Identify which cell holds the provided text, then report its [X, Y] central coordinate. 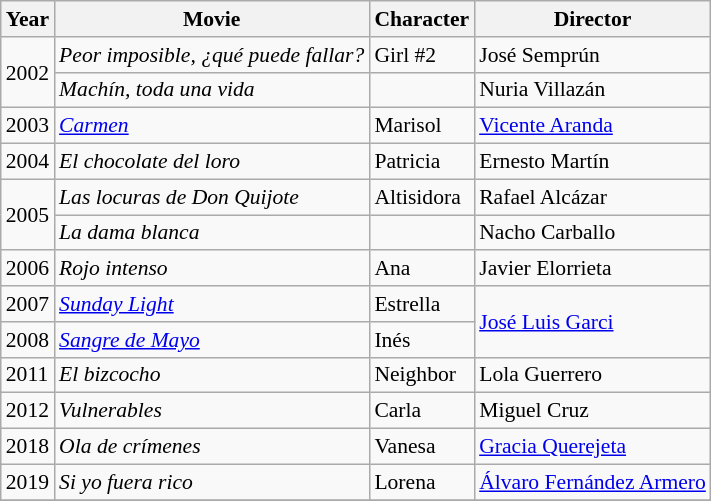
2007 [28, 304]
Gracia Querejeta [592, 447]
Nuria Villazán [592, 90]
Nacho Carballo [592, 233]
Vulnerables [212, 411]
Lola Guerrero [592, 375]
El bizcocho [212, 375]
Vanesa [422, 447]
Álvaro Fernández Armero [592, 482]
Neighbor [422, 375]
La dama blanca [212, 233]
Ola de crímenes [212, 447]
Sunday Light [212, 304]
Carla [422, 411]
Carmen [212, 126]
Ernesto Martín [592, 162]
Sangre de Mayo [212, 340]
2002 [28, 72]
José Semprún [592, 55]
Rojo intenso [212, 269]
2005 [28, 214]
2006 [28, 269]
Altisidora [422, 197]
2008 [28, 340]
Las locuras de Don Quijote [212, 197]
Marisol [422, 126]
Vicente Aranda [592, 126]
Character [422, 19]
Patricia [422, 162]
2003 [28, 126]
2018 [28, 447]
Ana [422, 269]
Machín, toda una vida [212, 90]
Inés [422, 340]
José Luis Garci [592, 322]
Lorena [422, 482]
2019 [28, 482]
Girl #2 [422, 55]
Movie [212, 19]
Estrella [422, 304]
2011 [28, 375]
Director [592, 19]
Year [28, 19]
Rafael Alcázar [592, 197]
El chocolate del loro [212, 162]
2004 [28, 162]
Miguel Cruz [592, 411]
Javier Elorrieta [592, 269]
2012 [28, 411]
Si yo fuera rico [212, 482]
Peor imposible, ¿qué puede fallar? [212, 55]
